Extract the (X, Y) coordinate from the center of the cell holding the provided text.  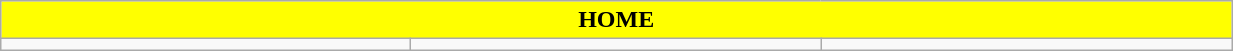
HOME (616, 20)
